Identify which cell holds the provided text, then report its (x, y) central coordinate. 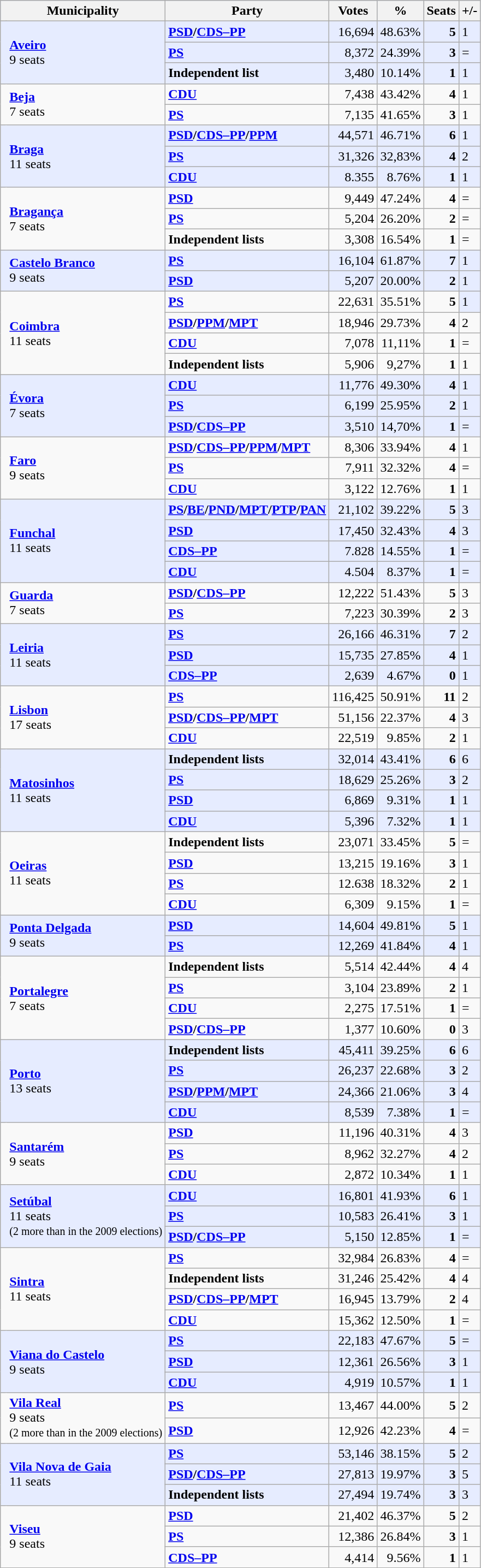
27,494 (353, 1495)
2,872 (353, 1174)
21.06% (401, 1091)
41.65% (401, 115)
Viana do Castelo9 seats (86, 1362)
26.56% (401, 1362)
13.79% (401, 1299)
47.67% (401, 1341)
27,813 (353, 1474)
21,102 (353, 509)
43.42% (401, 94)
7,135 (353, 115)
46.71% (401, 135)
32.27% (401, 1154)
10.14% (401, 73)
9.56% (401, 1557)
31,246 (353, 1279)
10.34% (401, 1174)
13,467 (353, 1405)
19.97% (401, 1474)
Viseu9 seats (86, 1536)
10.57% (401, 1382)
Ponta Delgada9 seats (86, 936)
26.83% (401, 1257)
12.638 (353, 883)
9.31% (401, 800)
16,694 (353, 32)
+/- (470, 11)
Municipality (83, 11)
13,215 (353, 863)
12,222 (353, 592)
45,411 (353, 1050)
8,372 (353, 52)
11,11% (401, 343)
5,150 (353, 1237)
14,604 (353, 925)
44,571 (353, 135)
11,776 (353, 385)
22.68% (401, 1071)
18,946 (353, 323)
Portalegre7 seats (86, 998)
18,629 (353, 780)
8.37% (401, 572)
12,269 (353, 946)
12,361 (353, 1362)
9.85% (401, 738)
61.87% (401, 260)
23.89% (401, 988)
PS/BE/PND/MPT/PTP/PAN (247, 509)
Vila Nova de Gaia11 seats (86, 1474)
42.44% (401, 967)
26.84% (401, 1536)
8.355 (353, 177)
12.76% (401, 489)
116,425 (353, 697)
5,514 (353, 967)
Seats (441, 11)
Beja7 seats (86, 104)
33.94% (401, 447)
PSD/CDS–PP/PPM/MPT (247, 447)
25.95% (401, 406)
46.31% (401, 634)
6,869 (353, 800)
14.55% (401, 551)
25.42% (401, 1279)
Bragança7 seats (86, 218)
Coimbra11 seats (86, 333)
12.50% (401, 1320)
5,396 (353, 821)
10.60% (401, 1029)
Lisbon17 seats (86, 717)
Vila Real9 seats(2 more than in the 2009 elections) (86, 1418)
33.45% (401, 842)
15,362 (353, 1320)
3,480 (353, 73)
20.00% (401, 281)
22,631 (353, 302)
11,196 (353, 1133)
22,519 (353, 738)
51,156 (353, 717)
19.74% (401, 1495)
49.81% (401, 925)
32.43% (401, 530)
6,199 (353, 406)
Leiria11 seats (86, 655)
32,984 (353, 1257)
Évora7 seats (86, 406)
8,306 (353, 447)
18.32% (401, 883)
41.93% (401, 1195)
4.67% (401, 676)
12,926 (353, 1430)
9.15% (401, 904)
19.16% (401, 863)
Matosinhos11 seats (86, 790)
3,122 (353, 489)
8,962 (353, 1154)
31,326 (353, 156)
29.73% (401, 323)
3,308 (353, 239)
Setúbal11 seats(2 more than in the 2009 elections) (86, 1216)
48.63% (401, 32)
7.828 (353, 551)
4,414 (353, 1557)
35.51% (401, 302)
7,078 (353, 343)
24,366 (353, 1091)
26.20% (401, 218)
51.43% (401, 592)
30.39% (401, 614)
Oeiras11 seats (86, 873)
3,510 (353, 426)
40.31% (401, 1133)
11 (441, 697)
Aveiro9 seats (86, 52)
41.84% (401, 946)
Santarém9 seats (86, 1154)
16,104 (353, 260)
38.15% (401, 1453)
5,207 (353, 281)
Independent list (247, 73)
43.41% (401, 759)
10,583 (353, 1216)
% (401, 11)
26,237 (353, 1071)
50.91% (401, 697)
Votes (353, 11)
25.26% (401, 780)
Braga11 seats (86, 156)
Funchal11 seats (86, 541)
2,275 (353, 1008)
9,449 (353, 198)
PSD/CDS–PP/PPM (247, 135)
22,183 (353, 1341)
12.85% (401, 1237)
16.54% (401, 239)
7.32% (401, 821)
15,735 (353, 655)
46.37% (401, 1516)
14,70% (401, 426)
32,014 (353, 759)
2,639 (353, 676)
Guarda7 seats (86, 603)
3,104 (353, 988)
16,801 (353, 1195)
12,386 (353, 1536)
8,539 (353, 1112)
7,438 (353, 94)
5,906 (353, 364)
49.30% (401, 385)
Castelo Branco9 seats (86, 271)
24.39% (401, 52)
8.76% (401, 177)
32.32% (401, 468)
Party (247, 11)
21,402 (353, 1516)
7.38% (401, 1112)
7,223 (353, 614)
26.41% (401, 1216)
5,204 (353, 218)
7,911 (353, 468)
42.23% (401, 1430)
47.24% (401, 198)
6,309 (353, 904)
32,83% (401, 156)
26,166 (353, 634)
17,450 (353, 530)
39.22% (401, 509)
23,071 (353, 842)
4.504 (353, 572)
Faro9 seats (86, 468)
Porto13 seats (86, 1081)
39.25% (401, 1050)
22.37% (401, 717)
Sintra11 seats (86, 1288)
4,919 (353, 1382)
16,945 (353, 1299)
9,27% (401, 364)
27.85% (401, 655)
44.00% (401, 1405)
1,377 (353, 1029)
17.51% (401, 1008)
53,146 (353, 1453)
